Search for the cell housing the specified text and yield its [X, Y] center coordinate. 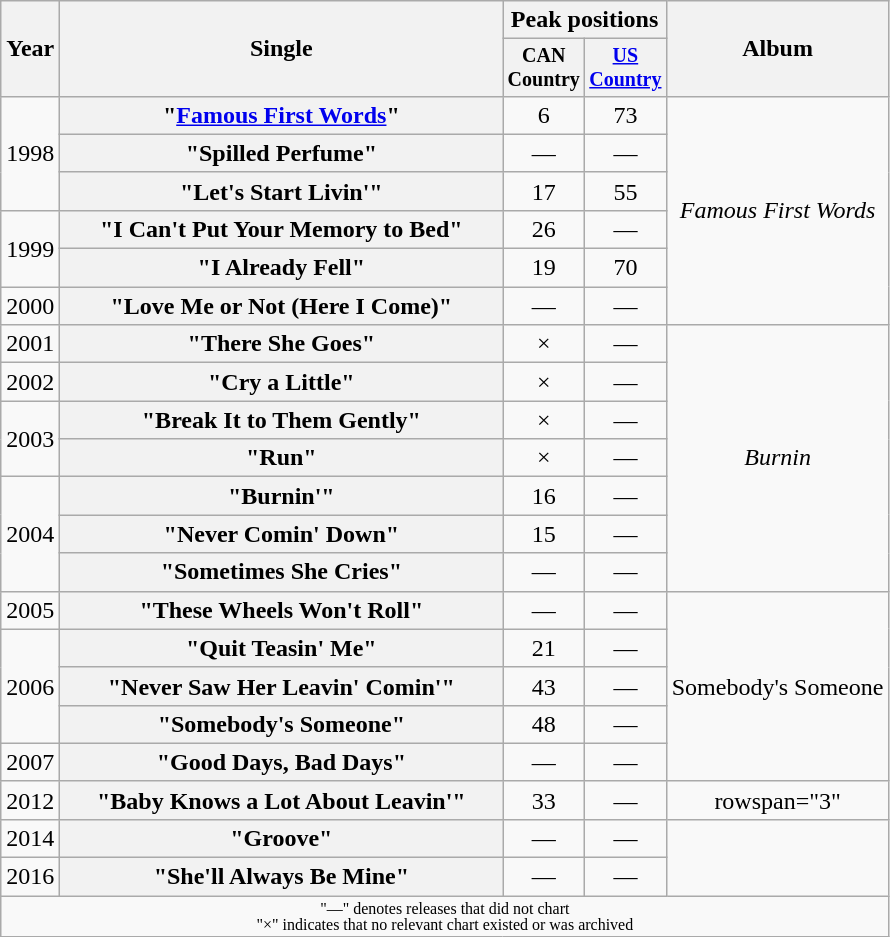
"Quit Teasin' Me" [282, 648]
Single [282, 49]
Somebody's Someone [778, 686]
2014 [30, 838]
"Run" [282, 458]
"Never Saw Her Leavin' Comin'" [282, 686]
43 [544, 686]
17 [544, 191]
CAN Country [544, 68]
"Never Comin' Down" [282, 534]
70 [626, 268]
"Break It to Them Gently" [282, 420]
"There She Goes" [282, 344]
2000 [30, 306]
"Baby Knows a Lot About Leavin'" [282, 800]
"Let's Start Livin'" [282, 191]
"Good Days, Bad Days" [282, 762]
2002 [30, 382]
Year [30, 49]
Famous First Words [778, 210]
US Country [626, 68]
21 [544, 648]
2016 [30, 877]
19 [544, 268]
"Sometimes She Cries" [282, 572]
2006 [30, 686]
1999 [30, 248]
2004 [30, 534]
"Love Me or Not (Here I Come)" [282, 306]
"Famous First Words" [282, 115]
73 [626, 115]
26 [544, 229]
"Somebody's Someone" [282, 724]
Burnin [778, 458]
16 [544, 496]
1998 [30, 153]
"—" denotes releases that did not chart"×" indicates that no relevant chart existed or was archived [445, 916]
"Burnin'" [282, 496]
"She'll Always Be Mine" [282, 877]
"Spilled Perfume" [282, 153]
"Cry a Little" [282, 382]
6 [544, 115]
48 [544, 724]
33 [544, 800]
"Groove" [282, 838]
15 [544, 534]
2007 [30, 762]
"I Can't Put Your Memory to Bed" [282, 229]
rowspan="3" [778, 800]
Album [778, 49]
55 [626, 191]
2001 [30, 344]
"These Wheels Won't Roll" [282, 610]
2003 [30, 439]
"I Already Fell" [282, 268]
Peak positions [584, 20]
2005 [30, 610]
2012 [30, 800]
